Return the [x, y] coordinate for the center point of the cell that contains the specified text.  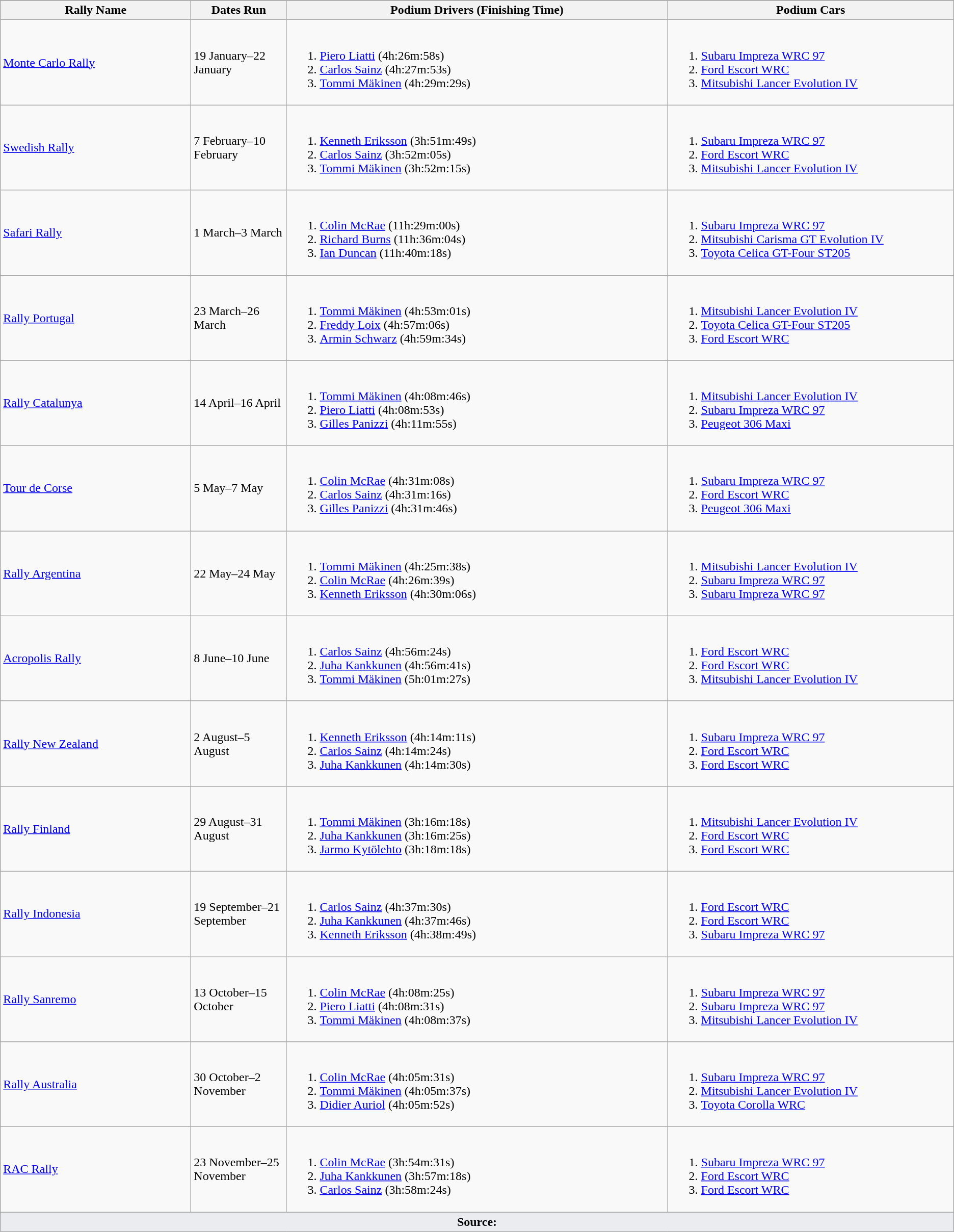
8 June–10 June [238, 659]
22 May–24 May [238, 573]
Subaru Impreza WRC 97Mitsubishi Lancer Evolution IVToyota Corolla WRC [810, 1085]
Rally Catalunya [96, 403]
7 February–10 February [238, 148]
Carlos Sainz (4h:56m:24s) Juha Kankkunen (4h:56m:41s) Tommi Mäkinen (5h:01m:27s) [477, 659]
RAC Rally [96, 1169]
Mitsubishi Lancer Evolution IVSubaru Impreza WRC 97Peugeot 306 Maxi [810, 403]
Colin McRae (4h:05m:31s) Tommi Mäkinen (4h:05m:37s) Didier Auriol (4h:05m:52s) [477, 1085]
Subaru Impreza WRC 97Subaru Impreza WRC 97Mitsubishi Lancer Evolution IV [810, 999]
Subaru Impreza WRC 97Mitsubishi Carisma GT Evolution IVToyota Celica GT-Four ST205 [810, 232]
Colin McRae (4h:31m:08s) Carlos Sainz (4h:31m:16s) Gilles Panizzi (4h:31m:46s) [477, 488]
Kenneth Eriksson (3h:51m:49s) Carlos Sainz (3h:52m:05s) Tommi Mäkinen (3h:52m:15s) [477, 148]
Colin McRae (11h:29m:00s) Richard Burns (11h:36m:04s) Ian Duncan (11h:40m:18s) [477, 232]
Ford Escort WRCFord Escort WRCSubaru Impreza WRC 97 [810, 913]
5 May–7 May [238, 488]
Mitsubishi Lancer Evolution IVSubaru Impreza WRC 97Subaru Impreza WRC 97 [810, 573]
Tommi Mäkinen (3h:16m:18s) Juha Kankkunen (3h:16m:25s) Jarmo Kytölehto (3h:18m:18s) [477, 829]
Rally Indonesia [96, 913]
Tommi Mäkinen (4h:53m:01s) Freddy Loix (4h:57m:06s) Armin Schwarz (4h:59m:34s) [477, 318]
13 October–15 October [238, 999]
Piero Liatti (4h:26m:58s) Carlos Sainz (4h:27m:53s) Tommi Mäkinen (4h:29m:29s) [477, 62]
Rally Portugal [96, 318]
Dates Run [238, 10]
Podium Drivers (Finishing Time) [477, 10]
23 March–26 March [238, 318]
Safari Rally [96, 232]
14 April–16 April [238, 403]
Ford Escort WRCFord Escort WRCMitsubishi Lancer Evolution IV [810, 659]
Acropolis Rally [96, 659]
Monte Carlo Rally [96, 62]
Colin McRae (3h:54m:31s) Juha Kankkunen (3h:57m:18s) Carlos Sainz (3h:58m:24s) [477, 1169]
Rally New Zealand [96, 743]
Source: [477, 1222]
Kenneth Eriksson (4h:14m:11s) Carlos Sainz (4h:14m:24s) Juha Kankkunen (4h:14m:30s) [477, 743]
29 August–31 August [238, 829]
1 March–3 March [238, 232]
Tour de Corse [96, 488]
Swedish Rally [96, 148]
2 August–5 August [238, 743]
Podium Cars [810, 10]
30 October–2 November [238, 1085]
23 November–25 November [238, 1169]
Carlos Sainz (4h:37m:30s) Juha Kankkunen (4h:37m:46s) Kenneth Eriksson (4h:38m:49s) [477, 913]
Rally Australia [96, 1085]
19 September–21 September [238, 913]
Tommi Mäkinen (4h:08m:46s) Piero Liatti (4h:08m:53s) Gilles Panizzi (4h:11m:55s) [477, 403]
Mitsubishi Lancer Evolution IVToyota Celica GT-Four ST205Ford Escort WRC [810, 318]
Mitsubishi Lancer Evolution IVFord Escort WRCFord Escort WRC [810, 829]
Rally Name [96, 10]
Colin McRae (4h:08m:25s) Piero Liatti (4h:08m:31s) Tommi Mäkinen (4h:08m:37s) [477, 999]
Rally Argentina [96, 573]
Rally Sanremo [96, 999]
19 January–22 January [238, 62]
Rally Finland [96, 829]
Subaru Impreza WRC 97Ford Escort WRCPeugeot 306 Maxi [810, 488]
Tommi Mäkinen (4h:25m:38s) Colin McRae (4h:26m:39s) Kenneth Eriksson (4h:30m:06s) [477, 573]
